Extract the [x, y] coordinate from the center of the cell holding the provided text.  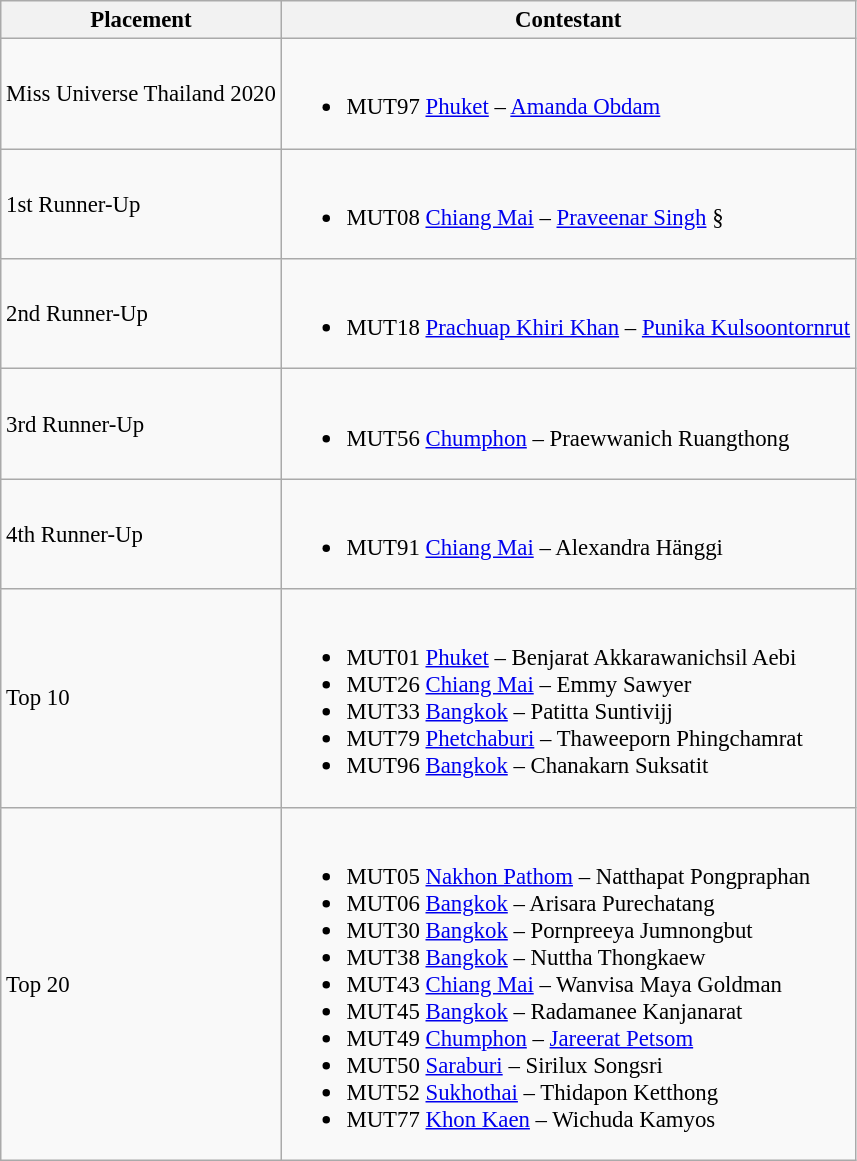
Miss Universe Thailand 2020 [141, 94]
MUT97 Phuket – Amanda Obdam [568, 94]
Top 20 [141, 984]
MUT91 Chiang Mai – Alexandra Hänggi [568, 534]
Placement [141, 20]
Contestant [568, 20]
MUT18 Prachuap Khiri Khan – Punika Kulsoontornrut [568, 314]
Top 10 [141, 698]
3rd Runner-Up [141, 424]
2nd Runner-Up [141, 314]
1st Runner-Up [141, 204]
4th Runner-Up [141, 534]
MUT56 Chumphon – Praewwanich Ruangthong [568, 424]
MUT08 Chiang Mai – Praveenar Singh § [568, 204]
